Provide the (x, y) coordinate of the cell's center where the given text is located.  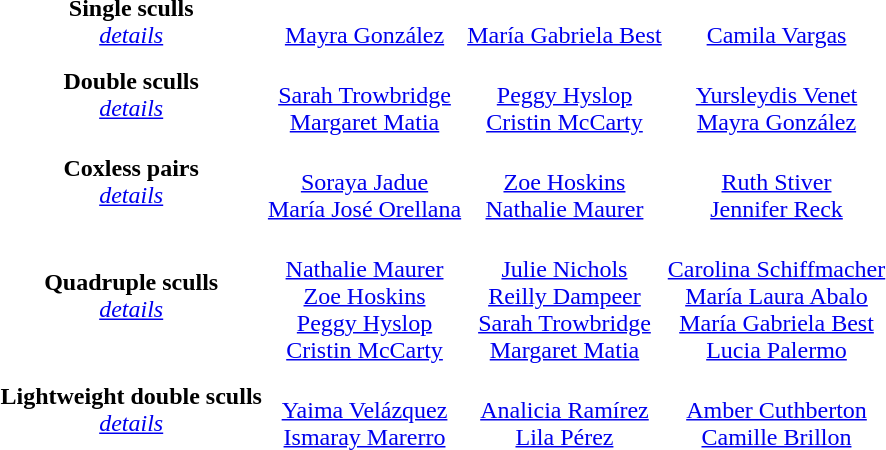
Sarah TrowbridgeMargaret Matia (364, 95)
Soraya JadueMaría José Orellana (364, 182)
Peggy HyslopCristin McCarty (565, 95)
Carolina SchiffmacherMaría Laura AbaloMaría Gabriela BestLucia Palermo (776, 296)
Yursleydis VenetMayra González (776, 95)
Nathalie MaurerZoe HoskinsPeggy HyslopCristin McCarty (364, 296)
Julie NicholsReilly DampeerSarah TrowbridgeMargaret Matia (565, 296)
Zoe HoskinsNathalie Maurer (565, 182)
Ruth StiverJennifer Reck (776, 182)
